Locate the cell with the specified text and output its (x, y) center coordinate. 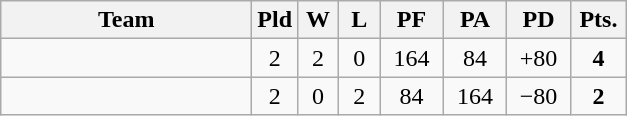
PF (412, 20)
−80 (539, 96)
W (318, 20)
L (360, 20)
PD (539, 20)
PA (475, 20)
Team (126, 20)
Pts. (598, 20)
Pld (275, 20)
+80 (539, 58)
4 (598, 58)
